For the text-containing cell, return its midpoint in [x, y] coordinate format. 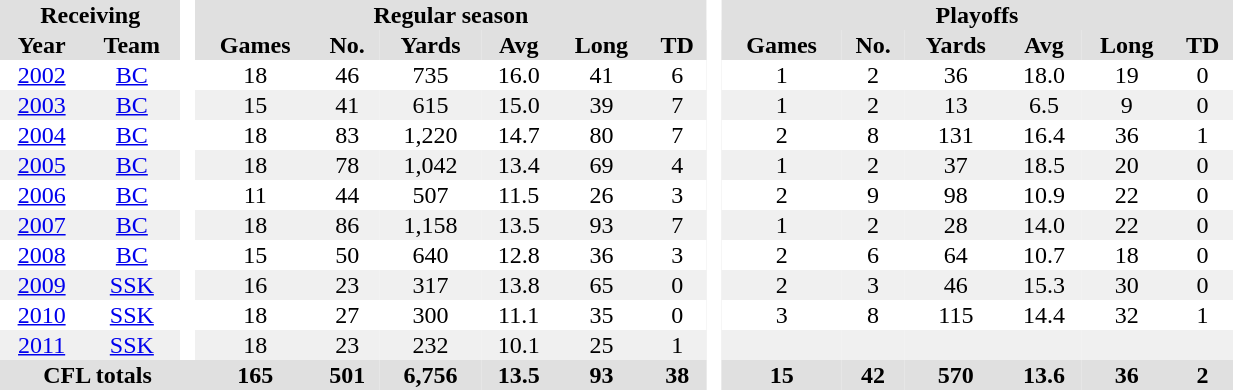
16 [255, 285]
Receiving [90, 15]
131 [956, 135]
2002 [42, 75]
Team [132, 45]
2009 [42, 285]
2007 [42, 225]
570 [956, 375]
50 [347, 255]
2006 [42, 195]
640 [430, 255]
38 [676, 375]
80 [601, 135]
6.5 [1044, 105]
69 [601, 165]
13.6 [1044, 375]
13 [956, 105]
18.5 [1044, 165]
Playoffs [978, 15]
2008 [42, 255]
13.4 [518, 165]
CFL totals [98, 375]
28 [956, 225]
15.3 [1044, 285]
10.7 [1044, 255]
Year [42, 45]
27 [347, 315]
6,756 [430, 375]
19 [1127, 75]
501 [347, 375]
64 [956, 255]
1,220 [430, 135]
2005 [42, 165]
507 [430, 195]
Regular season [451, 15]
42 [874, 375]
1,158 [430, 225]
1,042 [430, 165]
83 [347, 135]
14.4 [1044, 315]
2003 [42, 105]
30 [1127, 285]
115 [956, 315]
735 [430, 75]
13.8 [518, 285]
20 [1127, 165]
32 [1127, 315]
2004 [42, 135]
14.7 [518, 135]
317 [430, 285]
300 [430, 315]
35 [601, 315]
15.0 [518, 105]
11.1 [518, 315]
78 [347, 165]
12.8 [518, 255]
25 [601, 345]
232 [430, 345]
98 [956, 195]
10.1 [518, 345]
2010 [42, 315]
65 [601, 285]
37 [956, 165]
86 [347, 225]
615 [430, 105]
14.0 [1044, 225]
26 [601, 195]
39 [601, 105]
11.5 [518, 195]
16.0 [518, 75]
16.4 [1044, 135]
165 [255, 375]
10.9 [1044, 195]
18.0 [1044, 75]
11 [255, 195]
44 [347, 195]
4 [676, 165]
2011 [42, 345]
